Extract the [X, Y] coordinate from the center of the cell holding the provided text.  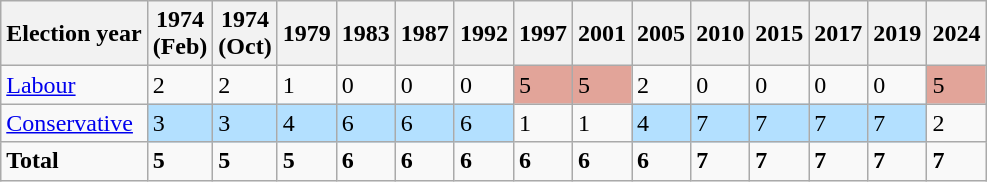
2015 [780, 34]
1974(Oct) [245, 34]
1983 [366, 34]
1987 [424, 34]
1974(Feb) [180, 34]
1997 [542, 34]
Total [74, 161]
1992 [484, 34]
Conservative [74, 123]
Election year [74, 34]
Labour [74, 85]
1979 [306, 34]
2005 [662, 34]
2017 [838, 34]
2024 [956, 34]
2019 [898, 34]
2001 [602, 34]
2010 [720, 34]
